Search for the cell housing the specified text and yield its (x, y) center coordinate. 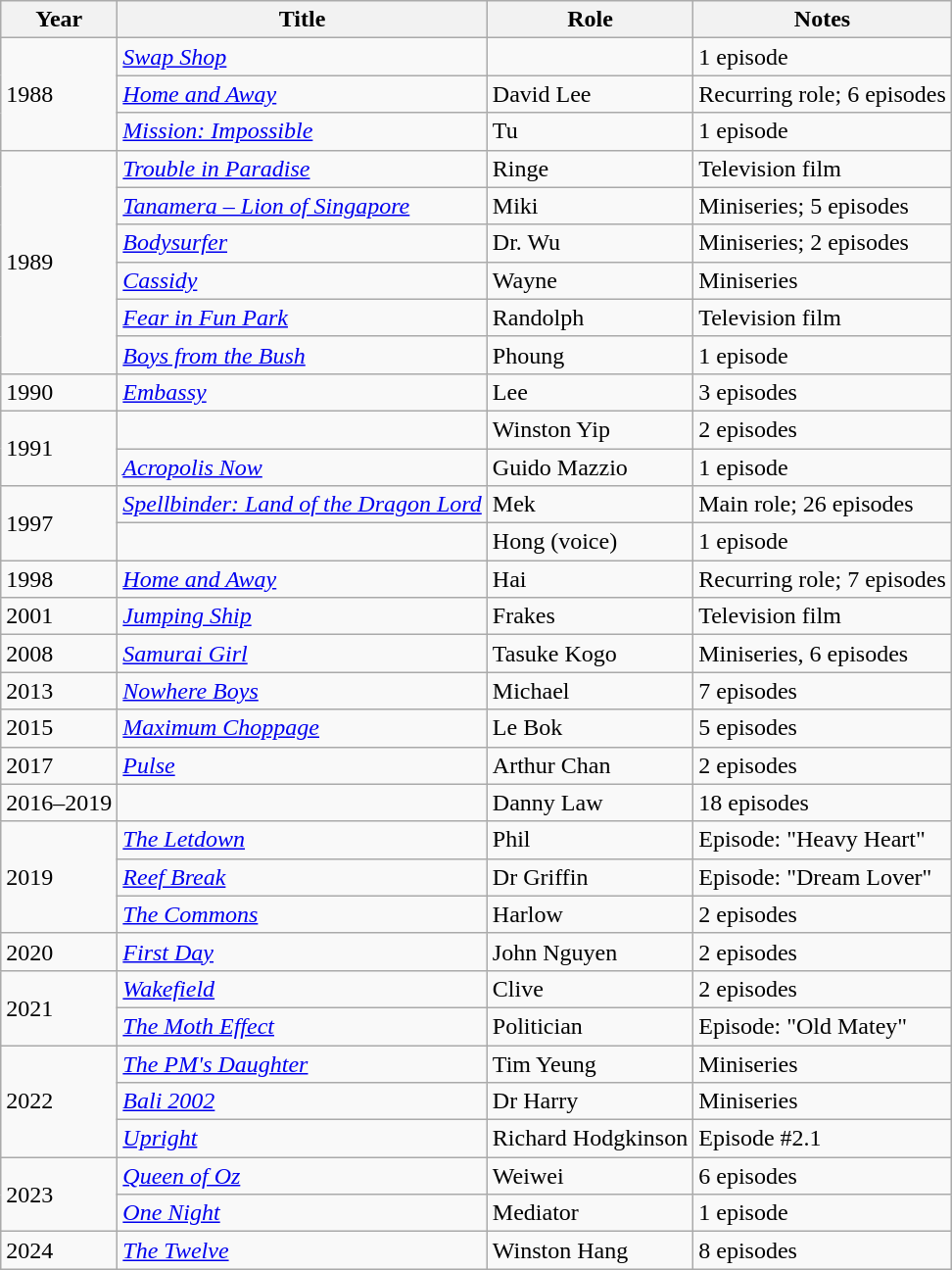
Episode: "Heavy Heart" (823, 840)
2022 (59, 1100)
Swap Shop (303, 57)
Episode #2.1 (823, 1139)
Wakefield (303, 989)
First Day (303, 952)
Dr Harry (590, 1101)
The Commons (303, 914)
2020 (59, 952)
Pulse (303, 765)
1998 (59, 579)
Hai (590, 579)
Acropolis Now (303, 467)
Randolph (590, 317)
2017 (59, 765)
2008 (59, 654)
1997 (59, 523)
2015 (59, 728)
The Letdown (303, 840)
Fear in Fun Park (303, 317)
Main role; 26 episodes (823, 505)
Ringe (590, 169)
Maximum Choppage (303, 728)
1991 (59, 448)
Role (590, 20)
Dr. Wu (590, 243)
Miniseries, 6 episodes (823, 654)
Phoung (590, 355)
Dr Griffin (590, 877)
5 episodes (823, 728)
The Twelve (303, 1250)
Bali 2002 (303, 1101)
Harlow (590, 914)
18 episodes (823, 803)
Embassy (303, 392)
7 episodes (823, 691)
Tasuke Kogo (590, 654)
Frakes (590, 616)
Politician (590, 1026)
Title (303, 20)
One Night (303, 1213)
Winston Hang (590, 1250)
Richard Hodgkinson (590, 1139)
Upright (303, 1139)
2021 (59, 1007)
Miki (590, 206)
Spellbinder: Land of the Dragon Lord (303, 505)
Recurring role; 7 episodes (823, 579)
The PM's Daughter (303, 1063)
Wayne (590, 280)
2016–2019 (59, 803)
2019 (59, 877)
1990 (59, 392)
Arthur Chan (590, 765)
8 episodes (823, 1250)
2001 (59, 616)
The Moth Effect (303, 1026)
Mek (590, 505)
Cassidy (303, 280)
2013 (59, 691)
Samurai Girl (303, 654)
Tim Yeung (590, 1063)
3 episodes (823, 392)
Nowhere Boys (303, 691)
1989 (59, 262)
Mission: Impossible (303, 131)
Winston Yip (590, 429)
Clive (590, 989)
2023 (59, 1195)
Mediator (590, 1213)
Tu (590, 131)
David Lee (590, 94)
Danny Law (590, 803)
John Nguyen (590, 952)
Year (59, 20)
Boys from the Bush (303, 355)
Jumping Ship (303, 616)
Trouble in Paradise (303, 169)
1988 (59, 94)
Bodysurfer (303, 243)
Miniseries; 5 episodes (823, 206)
6 episodes (823, 1176)
Reef Break (303, 877)
Queen of Oz (303, 1176)
Lee (590, 392)
2024 (59, 1250)
Weiwei (590, 1176)
Episode: "Old Matey" (823, 1026)
Episode: "Dream Lover" (823, 877)
Hong (voice) (590, 542)
Le Bok (590, 728)
Miniseries; 2 episodes (823, 243)
Recurring role; 6 episodes (823, 94)
Michael (590, 691)
Tanamera – Lion of Singapore (303, 206)
Guido Mazzio (590, 467)
Phil (590, 840)
Notes (823, 20)
